Return [X, Y] of the center of cell containing provided text 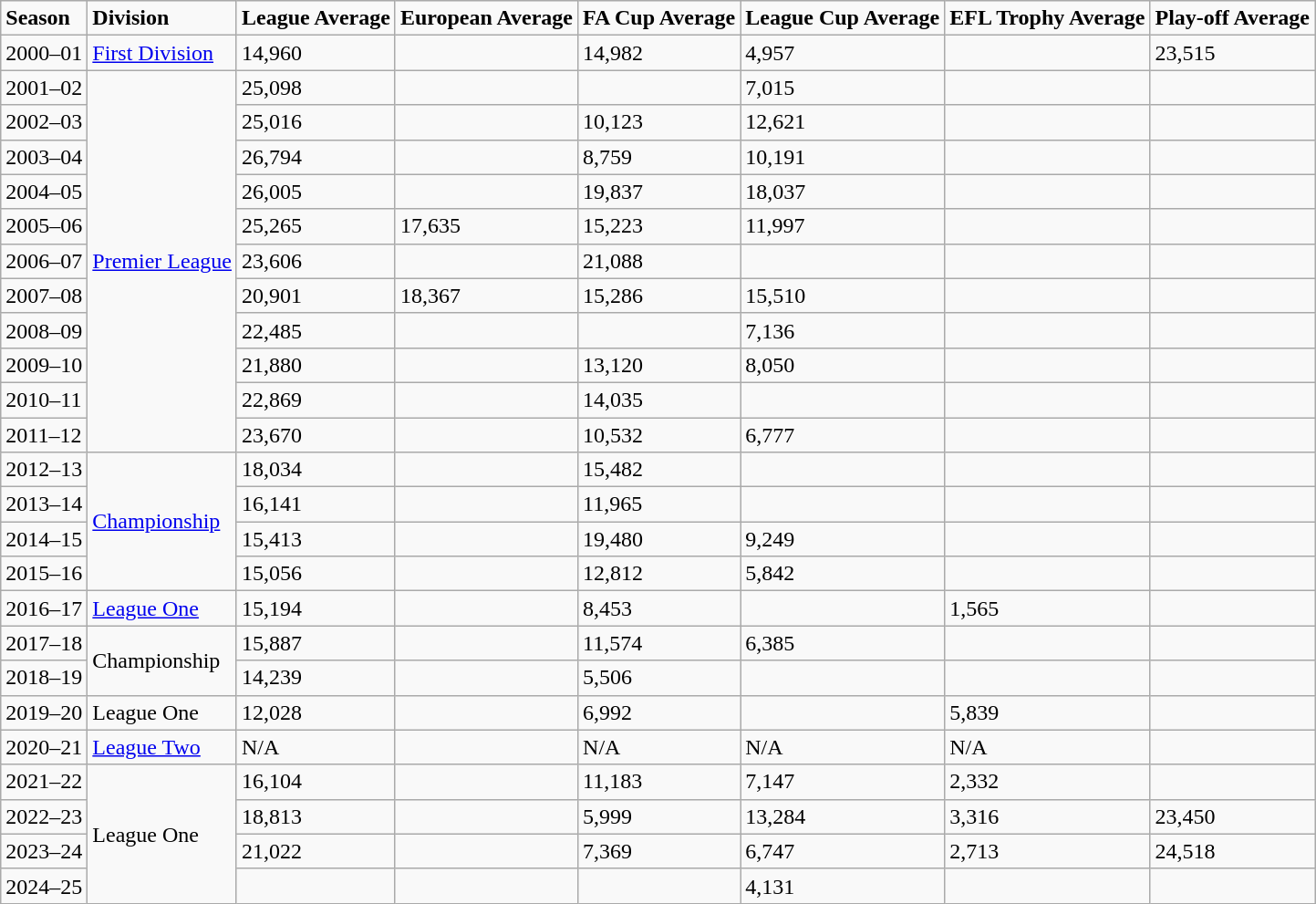
2017–18 [44, 643]
21,880 [316, 365]
15,887 [316, 643]
23,450 [1233, 816]
4,131 [843, 886]
2016–17 [44, 608]
2011–12 [44, 435]
5,842 [843, 574]
12,812 [659, 574]
10,191 [843, 157]
2001–02 [44, 88]
2014–15 [44, 539]
2021–22 [44, 782]
21,088 [659, 261]
22,485 [316, 330]
6,777 [843, 435]
European Average [486, 18]
2019–20 [44, 712]
2015–16 [44, 574]
24,518 [1233, 851]
2012–13 [44, 470]
10,123 [659, 122]
13,120 [659, 365]
15,510 [843, 296]
25,265 [316, 226]
21,022 [316, 851]
11,997 [843, 226]
23,670 [316, 435]
26,005 [316, 192]
25,098 [316, 88]
18,034 [316, 470]
8,759 [659, 157]
2000–01 [44, 53]
15,223 [659, 226]
11,574 [659, 643]
7,147 [843, 782]
Season [44, 18]
13,284 [843, 816]
19,837 [659, 192]
EFL Trophy Average [1047, 18]
First Division [162, 53]
2007–08 [44, 296]
3,316 [1047, 816]
19,480 [659, 539]
2004–05 [44, 192]
25,016 [316, 122]
8,453 [659, 608]
12,621 [843, 122]
17,635 [486, 226]
8,050 [843, 365]
12,028 [316, 712]
2006–07 [44, 261]
15,056 [316, 574]
7,015 [843, 88]
15,482 [659, 470]
14,982 [659, 53]
11,183 [659, 782]
2003–04 [44, 157]
23,606 [316, 261]
22,869 [316, 400]
6,747 [843, 851]
7,369 [659, 851]
14,239 [316, 678]
FA Cup Average [659, 18]
2008–09 [44, 330]
2,713 [1047, 851]
League Average [316, 18]
26,794 [316, 157]
League Cup Average [843, 18]
20,901 [316, 296]
Play-off Average [1233, 18]
14,035 [659, 400]
5,839 [1047, 712]
2018–19 [44, 678]
1,565 [1047, 608]
7,136 [843, 330]
9,249 [843, 539]
5,999 [659, 816]
15,194 [316, 608]
2022–23 [44, 816]
2023–24 [44, 851]
2,332 [1047, 782]
18,813 [316, 816]
2024–25 [44, 886]
6,992 [659, 712]
League Two [162, 747]
2013–14 [44, 504]
5,506 [659, 678]
4,957 [843, 53]
2009–10 [44, 365]
2002–03 [44, 122]
2005–06 [44, 226]
10,532 [659, 435]
14,960 [316, 53]
Premier League [162, 261]
16,141 [316, 504]
18,037 [843, 192]
11,965 [659, 504]
15,413 [316, 539]
2010–11 [44, 400]
18,367 [486, 296]
6,385 [843, 643]
2020–21 [44, 747]
23,515 [1233, 53]
Division [162, 18]
16,104 [316, 782]
15,286 [659, 296]
